Identify which cell holds the provided text, then report its (X, Y) central coordinate. 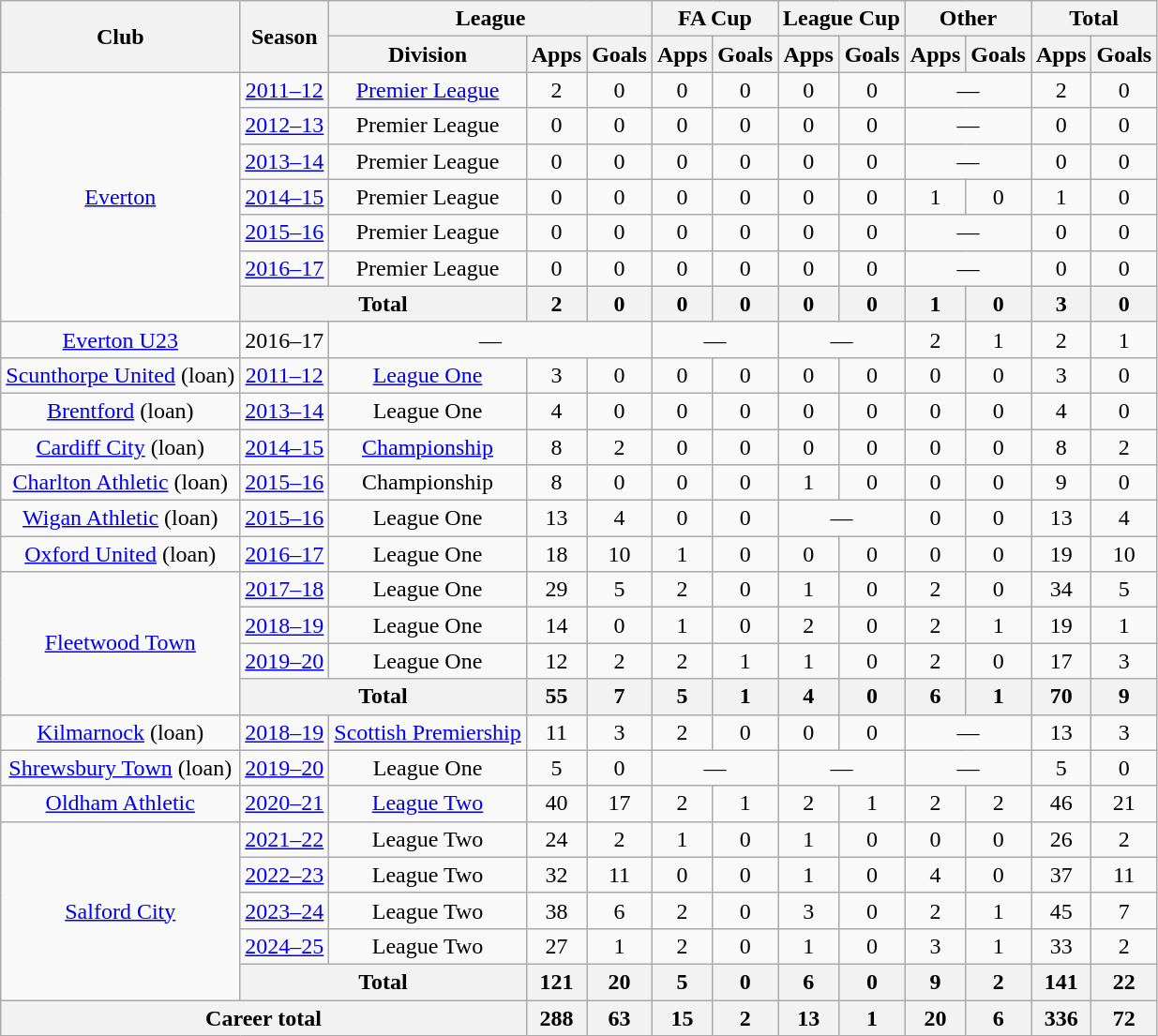
33 (1061, 946)
32 (556, 875)
14 (556, 625)
Career total (263, 1017)
46 (1061, 803)
Salford City (120, 910)
2012–13 (285, 126)
18 (556, 554)
Charlton Athletic (loan) (120, 483)
70 (1061, 697)
Everton U23 (120, 339)
2022–23 (285, 875)
League Cup (842, 19)
Season (285, 37)
Wigan Athletic (loan) (120, 518)
45 (1061, 910)
Cardiff City (loan) (120, 447)
Scunthorpe United (loan) (120, 375)
Other (968, 19)
29 (556, 590)
22 (1124, 982)
Oldham Athletic (120, 803)
40 (556, 803)
55 (556, 697)
336 (1061, 1017)
Kilmarnock (loan) (120, 732)
2023–24 (285, 910)
FA Cup (714, 19)
2021–22 (285, 839)
Division (428, 54)
34 (1061, 590)
Brentford (loan) (120, 411)
Shrewsbury Town (loan) (120, 768)
38 (556, 910)
21 (1124, 803)
121 (556, 982)
2024–25 (285, 946)
Everton (120, 197)
Scottish Premiership (428, 732)
2020–21 (285, 803)
141 (1061, 982)
15 (682, 1017)
2017–18 (285, 590)
Oxford United (loan) (120, 554)
72 (1124, 1017)
12 (556, 661)
League (491, 19)
26 (1061, 839)
Club (120, 37)
24 (556, 839)
37 (1061, 875)
27 (556, 946)
63 (620, 1017)
Fleetwood Town (120, 643)
288 (556, 1017)
